From the cell containing the given text, extract its center point as [X, Y] coordinate. 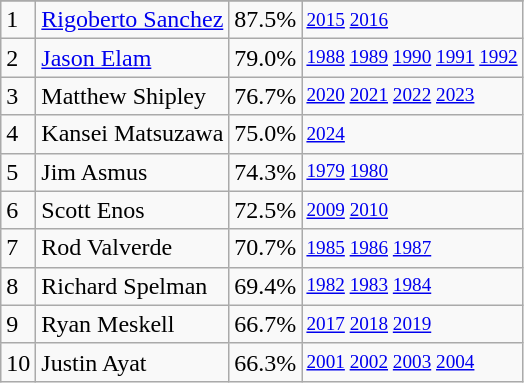
Justin Ayat [132, 362]
Jason Elam [132, 58]
2001 2002 2003 2004 [412, 362]
76.7% [266, 96]
66.7% [266, 324]
2024 [412, 134]
Ryan Meskell [132, 324]
69.4% [266, 286]
4 [18, 134]
75.0% [266, 134]
9 [18, 324]
2015 2016 [412, 20]
Kansei Matsuzawa [132, 134]
1 [18, 20]
74.3% [266, 172]
70.7% [266, 248]
7 [18, 248]
Rod Valverde [132, 248]
3 [18, 96]
Matthew Shipley [132, 96]
Rigoberto Sanchez [132, 20]
1985 1986 1987 [412, 248]
1988 1989 1990 1991 1992 [412, 58]
1979 1980 [412, 172]
1982 1983 1984 [412, 286]
8 [18, 286]
10 [18, 362]
2 [18, 58]
6 [18, 210]
87.5% [266, 20]
Scott Enos [132, 210]
66.3% [266, 362]
72.5% [266, 210]
Richard Spelman [132, 286]
2020 2021 2022 2023 [412, 96]
2017 2018 2019 [412, 324]
Jim Asmus [132, 172]
5 [18, 172]
2009 2010 [412, 210]
79.0% [266, 58]
